Provide the (x, y) coordinate of the cell's center where the given text is located.  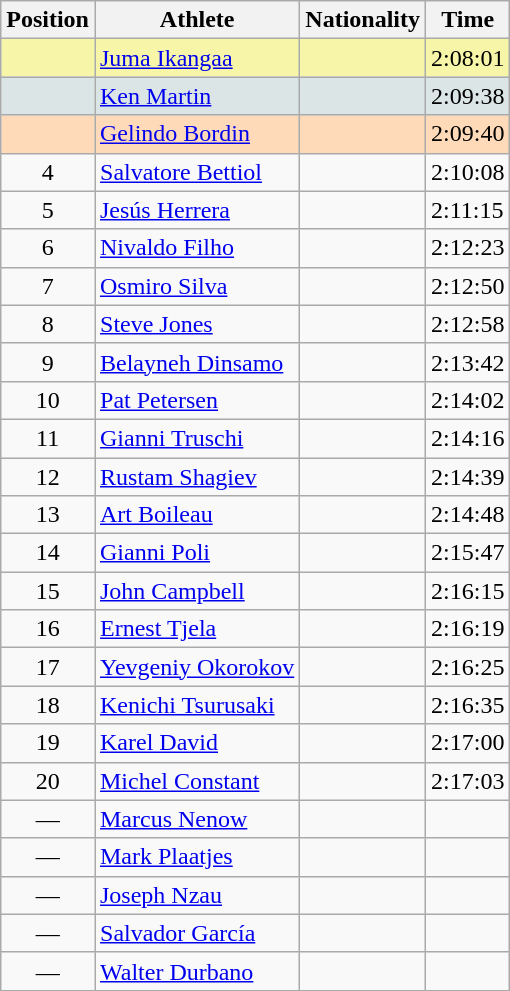
Pat Petersen (196, 400)
2:09:40 (468, 134)
Karel David (196, 743)
Position (48, 20)
11 (48, 438)
2:14:02 (468, 400)
2:13:42 (468, 362)
2:09:38 (468, 96)
Gelindo Bordin (196, 134)
2:12:23 (468, 248)
2:12:50 (468, 286)
Art Boileau (196, 515)
2:12:58 (468, 324)
Nationality (363, 20)
Steve Jones (196, 324)
2:16:25 (468, 667)
Gianni Truschi (196, 438)
Gianni Poli (196, 553)
2:14:16 (468, 438)
Salvatore Bettiol (196, 172)
2:16:35 (468, 705)
2:11:15 (468, 210)
2:16:15 (468, 591)
16 (48, 629)
Michel Constant (196, 781)
2:17:03 (468, 781)
8 (48, 324)
Nivaldo Filho (196, 248)
Ken Martin (196, 96)
12 (48, 477)
4 (48, 172)
5 (48, 210)
Ernest Tjela (196, 629)
2:17:00 (468, 743)
2:16:19 (468, 629)
Walter Durbano (196, 971)
19 (48, 743)
9 (48, 362)
20 (48, 781)
Athlete (196, 20)
2:08:01 (468, 58)
7 (48, 286)
14 (48, 553)
John Campbell (196, 591)
Jesús Herrera (196, 210)
Joseph Nzau (196, 895)
2:10:08 (468, 172)
2:14:39 (468, 477)
Rustam Shagiev (196, 477)
10 (48, 400)
Time (468, 20)
13 (48, 515)
6 (48, 248)
2:15:47 (468, 553)
Mark Plaatjes (196, 857)
Belayneh Dinsamo (196, 362)
15 (48, 591)
Kenichi Tsurusaki (196, 705)
Salvador García (196, 933)
Marcus Nenow (196, 819)
Yevgeniy Okorokov (196, 667)
Osmiro Silva (196, 286)
2:14:48 (468, 515)
18 (48, 705)
17 (48, 667)
Juma Ikangaa (196, 58)
